Determine the [x, y] coordinate at the center of the cell enclosing the given text.  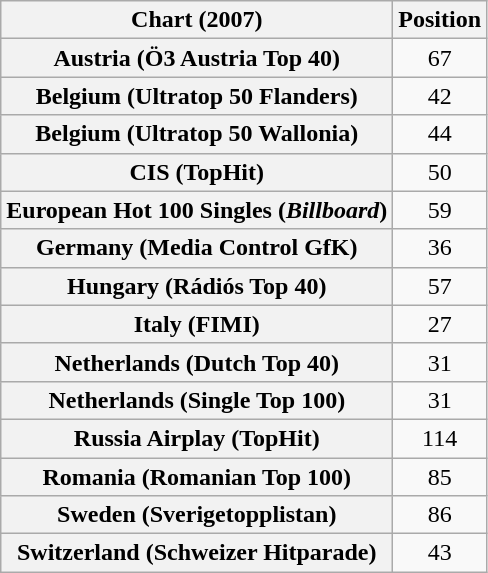
Russia Airplay (TopHit) [197, 438]
67 [440, 58]
Chart (2007) [197, 20]
Belgium (Ultratop 50 Wallonia) [197, 134]
Italy (FIMI) [197, 324]
Hungary (Rádiós Top 40) [197, 286]
44 [440, 134]
42 [440, 96]
Austria (Ö3 Austria Top 40) [197, 58]
85 [440, 477]
59 [440, 210]
Switzerland (Schweizer Hitparade) [197, 553]
Position [440, 20]
27 [440, 324]
Germany (Media Control GfK) [197, 248]
Sweden (Sverigetopplistan) [197, 515]
Belgium (Ultratop 50 Flanders) [197, 96]
57 [440, 286]
50 [440, 172]
Romania (Romanian Top 100) [197, 477]
European Hot 100 Singles (Billboard) [197, 210]
114 [440, 438]
CIS (TopHit) [197, 172]
Netherlands (Dutch Top 40) [197, 362]
Netherlands (Single Top 100) [197, 400]
43 [440, 553]
86 [440, 515]
36 [440, 248]
